Find where the given text appears and provide that cell's center as [X, Y] coordinate. 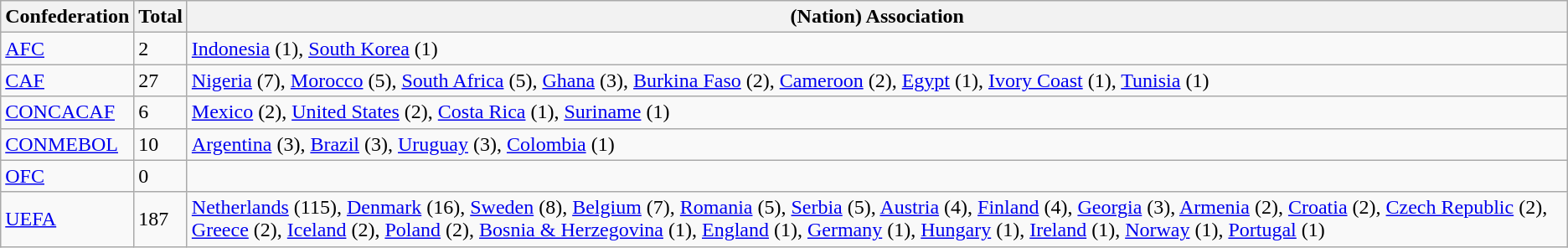
(Nation) Association [877, 17]
CONMEBOL [67, 144]
Mexico (2), United States (2), Costa Rica (1), Suriname (1) [877, 112]
Indonesia (1), South Korea (1) [877, 49]
UEFA [67, 220]
Argentina (3), Brazil (3), Uruguay (3), Colombia (1) [877, 144]
2 [161, 49]
27 [161, 80]
Confederation [67, 17]
10 [161, 144]
0 [161, 176]
6 [161, 112]
OFC [67, 176]
CAF [67, 80]
CONCACAF [67, 112]
AFC [67, 49]
Nigeria (7), Morocco (5), South Africa (5), Ghana (3), Burkina Faso (2), Cameroon (2), Egypt (1), Ivory Coast (1), Tunisia (1) [877, 80]
Total [161, 17]
187 [161, 220]
